Extract the (x, y) coordinate from the center of the cell holding the provided text.  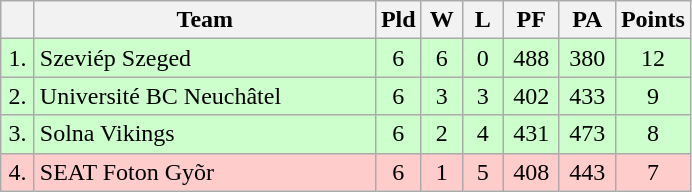
5 (482, 172)
0 (482, 58)
PA (587, 20)
4. (18, 172)
7 (652, 172)
Université BC Neuchâtel (204, 96)
8 (652, 134)
1. (18, 58)
433 (587, 96)
Solna Vikings (204, 134)
488 (531, 58)
2 (442, 134)
L (482, 20)
Points (652, 20)
473 (587, 134)
2. (18, 96)
12 (652, 58)
PF (531, 20)
4 (482, 134)
9 (652, 96)
Team (204, 20)
408 (531, 172)
380 (587, 58)
3. (18, 134)
1 (442, 172)
Szeviép Szeged (204, 58)
443 (587, 172)
SEAT Foton Gyõr (204, 172)
402 (531, 96)
Pld (398, 20)
431 (531, 134)
W (442, 20)
